Extract the (X, Y) coordinate from the center of the cell holding the provided text.  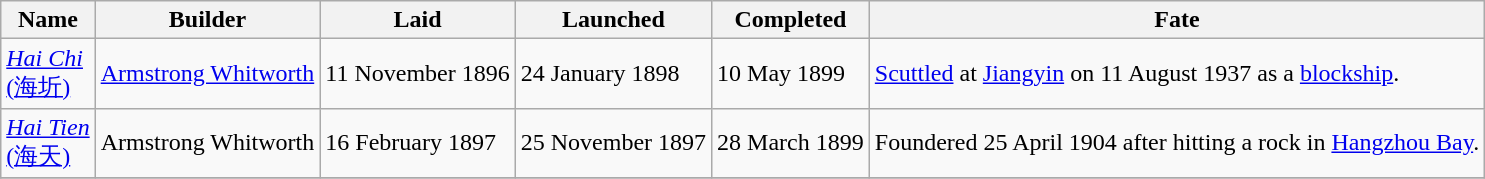
24 January 1898 (613, 74)
Launched (613, 20)
Hai Tien(海天) (48, 143)
Completed (791, 20)
Builder (208, 20)
16 February 1897 (418, 143)
Scuttled at Jiangyin on 11 August 1937 as a blockship. (1176, 74)
10 May 1899 (791, 74)
Laid (418, 20)
Name (48, 20)
25 November 1897 (613, 143)
Hai Chi(海圻) (48, 74)
11 November 1896 (418, 74)
Fate (1176, 20)
28 March 1899 (791, 143)
Foundered 25 April 1904 after hitting a rock in Hangzhou Bay. (1176, 143)
